Scan for the cell matching the given text and deliver its [x, y] coordinate at center. 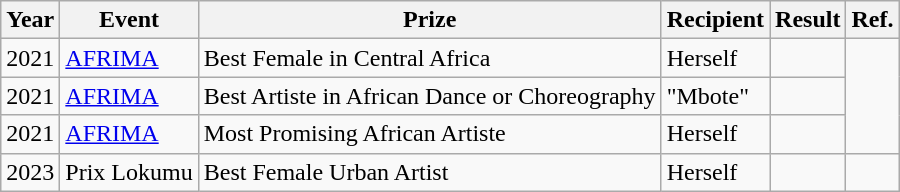
Best Female Urban Artist [430, 172]
Best Artiste in African Dance or Choreography [430, 96]
Best Female in Central Africa [430, 58]
2023 [30, 172]
Result [808, 20]
Prize [430, 20]
Year [30, 20]
Recipient [715, 20]
Ref. [872, 20]
Most Promising African Artiste [430, 134]
Prix Lokumu [129, 172]
"Mbote" [715, 96]
Event [129, 20]
